Return (X, Y) of the center of cell containing provided text 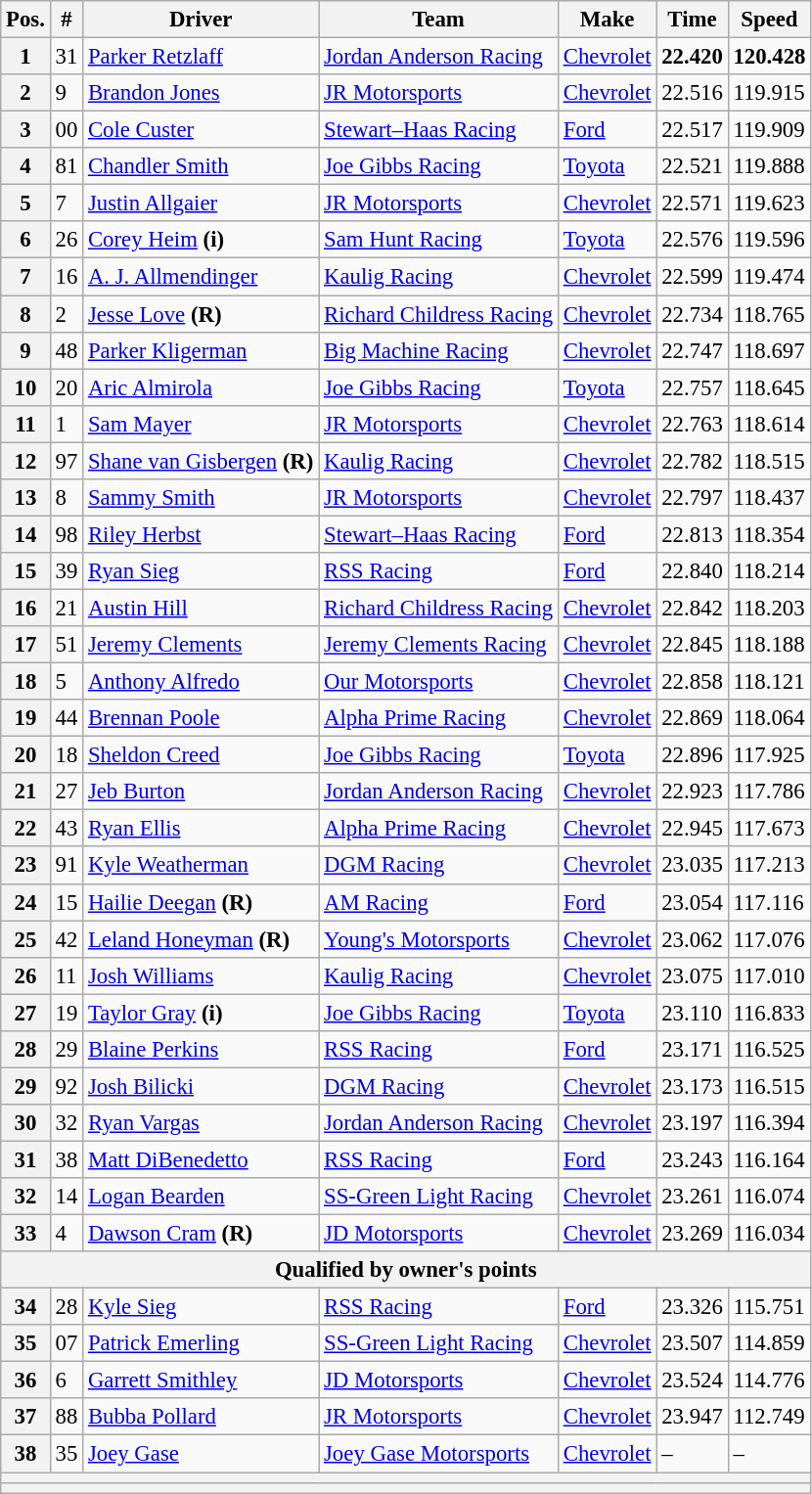
22.517 (693, 130)
118.121 (769, 682)
22.599 (693, 277)
Sam Mayer (202, 424)
22.923 (693, 792)
Matt DiBenedetto (202, 1159)
22.521 (693, 166)
114.776 (769, 1381)
117.010 (769, 975)
116.034 (769, 1234)
23.062 (693, 939)
Speed (769, 20)
22.845 (693, 645)
23.243 (693, 1159)
118.064 (769, 718)
07 (67, 1343)
117.116 (769, 902)
Garrett Smithley (202, 1381)
Hailie Deegan (R) (202, 902)
51 (67, 645)
118.203 (769, 608)
Team (438, 20)
23.524 (693, 1381)
Young's Motorsports (438, 939)
Chandler Smith (202, 166)
Joey Gase Motorsports (438, 1454)
Dawson Cram (R) (202, 1234)
Shane van Gisbergen (R) (202, 461)
Make (607, 20)
Parker Kligerman (202, 350)
23.261 (693, 1197)
118.214 (769, 571)
23.197 (693, 1123)
Justin Allgaier (202, 204)
118.188 (769, 645)
22.945 (693, 829)
Sheldon Creed (202, 755)
Austin Hill (202, 608)
Josh Bilicki (202, 1086)
3 (25, 130)
Leland Honeyman (R) (202, 939)
23.110 (693, 1013)
Jeremy Clements (202, 645)
91 (67, 866)
97 (67, 461)
22.576 (693, 240)
22.869 (693, 718)
Jeremy Clements Racing (438, 645)
22.858 (693, 682)
115.751 (769, 1307)
116.833 (769, 1013)
36 (25, 1381)
118.515 (769, 461)
Ryan Sieg (202, 571)
116.394 (769, 1123)
Bubba Pollard (202, 1418)
Ryan Vargas (202, 1123)
Logan Bearden (202, 1197)
23.075 (693, 975)
22.797 (693, 498)
116.074 (769, 1197)
# (67, 20)
120.428 (769, 57)
23.507 (693, 1343)
22.516 (693, 93)
Jesse Love (R) (202, 314)
118.354 (769, 534)
23.035 (693, 866)
Jeb Burton (202, 792)
34 (25, 1307)
22.757 (693, 387)
Joey Gase (202, 1454)
24 (25, 902)
Time (693, 20)
118.765 (769, 314)
22.420 (693, 57)
112.749 (769, 1418)
Parker Retzlaff (202, 57)
119.474 (769, 277)
118.614 (769, 424)
Corey Heim (i) (202, 240)
22 (25, 829)
23.171 (693, 1050)
23 (25, 866)
44 (67, 718)
Riley Herbst (202, 534)
Pos. (25, 20)
00 (67, 130)
22.763 (693, 424)
Our Motorsports (438, 682)
92 (67, 1086)
22.571 (693, 204)
Kyle Weatherman (202, 866)
12 (25, 461)
116.525 (769, 1050)
37 (25, 1418)
10 (25, 387)
Aric Almirola (202, 387)
119.909 (769, 130)
22.813 (693, 534)
114.859 (769, 1343)
Patrick Emerling (202, 1343)
23.947 (693, 1418)
98 (67, 534)
119.623 (769, 204)
119.888 (769, 166)
23.269 (693, 1234)
118.697 (769, 350)
116.515 (769, 1086)
23.054 (693, 902)
Sammy Smith (202, 498)
13 (25, 498)
42 (67, 939)
Brandon Jones (202, 93)
23.326 (693, 1307)
117.673 (769, 829)
119.596 (769, 240)
117.925 (769, 755)
A. J. Allmendinger (202, 277)
23.173 (693, 1086)
22.896 (693, 755)
Brennan Poole (202, 718)
Driver (202, 20)
22.782 (693, 461)
118.437 (769, 498)
119.915 (769, 93)
22.840 (693, 571)
Cole Custer (202, 130)
22.842 (693, 608)
118.645 (769, 387)
Ryan Ellis (202, 829)
Kyle Sieg (202, 1307)
88 (67, 1418)
Blaine Perkins (202, 1050)
AM Racing (438, 902)
117.786 (769, 792)
22.747 (693, 350)
25 (25, 939)
48 (67, 350)
Josh Williams (202, 975)
33 (25, 1234)
Big Machine Racing (438, 350)
17 (25, 645)
Anthony Alfredo (202, 682)
117.213 (769, 866)
117.076 (769, 939)
43 (67, 829)
Taylor Gray (i) (202, 1013)
39 (67, 571)
Sam Hunt Racing (438, 240)
22.734 (693, 314)
116.164 (769, 1159)
81 (67, 166)
Qualified by owner's points (406, 1270)
30 (25, 1123)
